Return the (x, y) coordinate for the center point of the cell that contains the specified text.  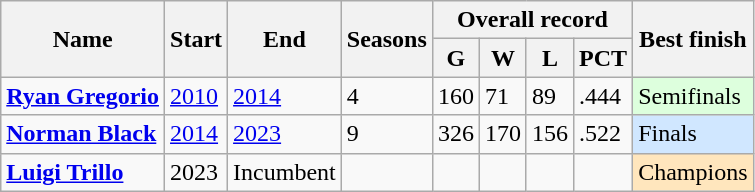
PCT (604, 58)
W (502, 58)
G (456, 58)
Ryan Gregorio (83, 96)
Incumbent (285, 172)
.522 (604, 134)
Seasons (386, 39)
Name (83, 39)
Finals (693, 134)
L (550, 58)
71 (502, 96)
89 (550, 96)
2010 (196, 96)
326 (456, 134)
9 (386, 134)
Norman Black (83, 134)
Luigi Trillo (83, 172)
Semifinals (693, 96)
End (285, 39)
Best finish (693, 39)
Start (196, 39)
Overall record (532, 20)
156 (550, 134)
Champions (693, 172)
170 (502, 134)
.444 (604, 96)
160 (456, 96)
4 (386, 96)
